Output the [x, y] coordinate of the center of the cell containing the given text.  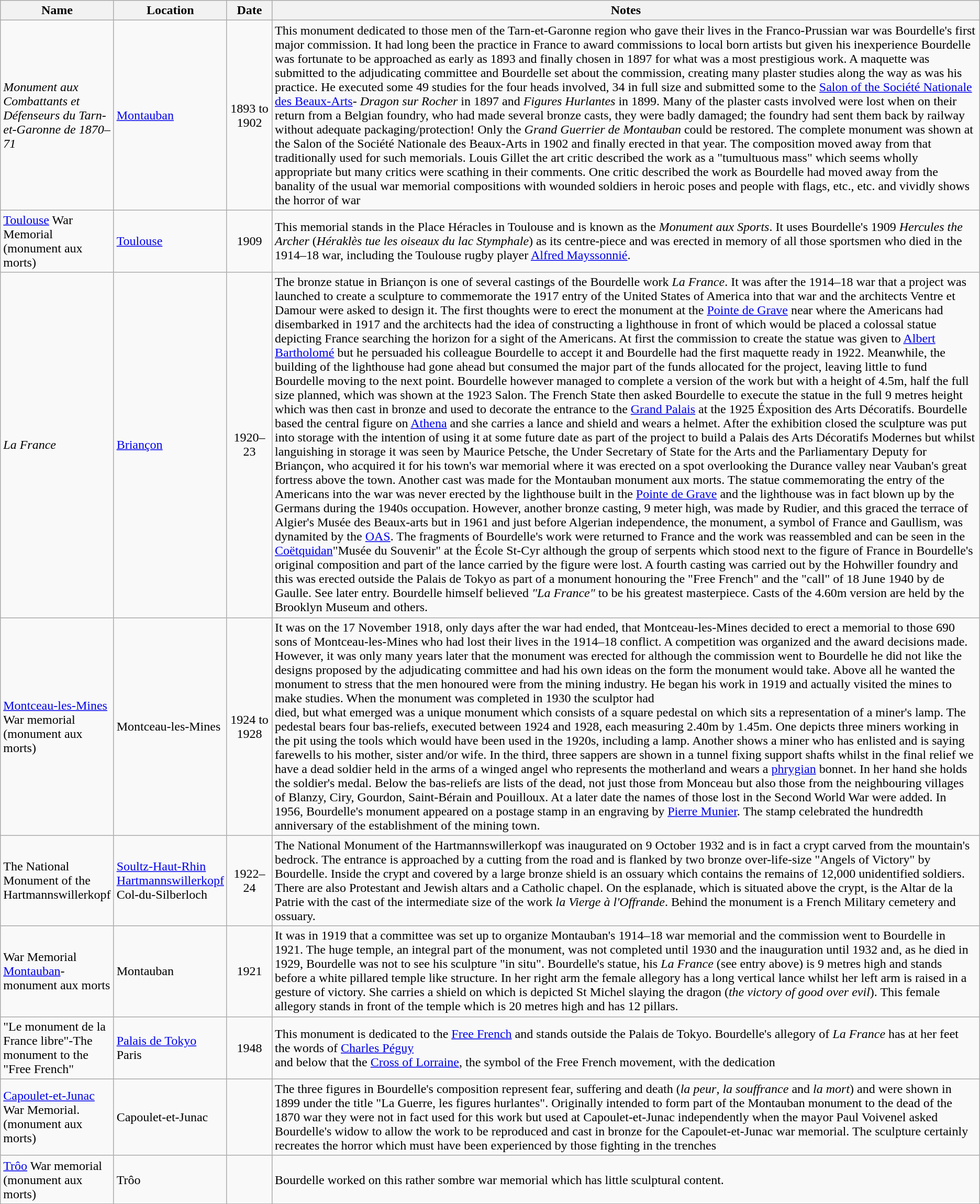
1922–24 [249, 881]
Trôo [170, 1179]
Date [249, 10]
La France [57, 445]
1921 [249, 971]
Montceau-les-Mines War memorial (monument aux morts) [57, 726]
Toulouse [170, 241]
War Memorial Montauban-monument aux morts [57, 971]
Briançon [170, 445]
Toulouse War Memorial (monument aux morts) [57, 241]
Location [170, 10]
"Le monument de la France libre"-The monument to the "Free French" [57, 1047]
1909 [249, 241]
Name [57, 10]
1924 to 1928 [249, 726]
Palais de Tokyo Paris [170, 1047]
Monument aux Combattants et Défenseurs du Tarn-et-Garonne de 1870–71 [57, 115]
Montceau-les-Mines [170, 726]
1948 [249, 1047]
Capoulet-et-Junac [170, 1117]
The National Monument of the Hartmannswillerkopf [57, 881]
1893 to 1902 [249, 115]
Notes [626, 10]
Bourdelle worked on this rather sombre war memorial which has little sculptural content. [626, 1179]
1920–23 [249, 445]
Trôo War memorial (monument aux morts) [57, 1179]
Soultz-Haut-Rhin Hartmannswillerkopf Col-du-Silberloch [170, 881]
Capoulet-et-Junac War Memorial. (monument aux morts) [57, 1117]
